Identify which cell holds the provided text, then report its (x, y) central coordinate. 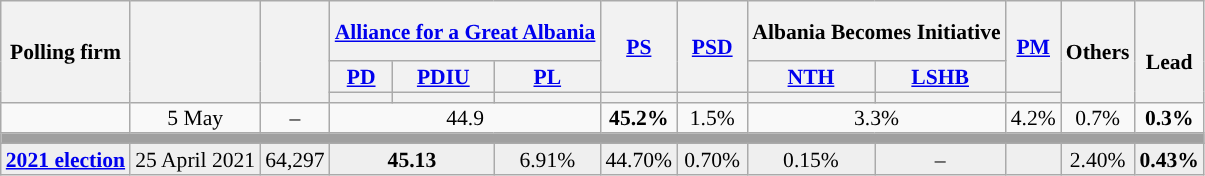
0.3% (1168, 118)
2021 election (66, 160)
3.3% (876, 118)
Others (1098, 52)
PM (1034, 46)
NTH (810, 76)
6.91% (547, 160)
2.40% (1098, 160)
Albania Becomes Initiative (876, 31)
45.2% (638, 118)
25 April 2021 (195, 160)
PL (547, 76)
Lead (1168, 52)
0.15% (810, 160)
44.9 (466, 118)
PS (638, 46)
Alliance for a Great Albania (466, 31)
1.5% (712, 118)
5 May (195, 118)
Polling firm (66, 52)
45.13 (412, 160)
4.2% (1034, 118)
PDIU (444, 76)
0.7% (1098, 118)
0.43% (1168, 160)
PD (362, 76)
0.70% (712, 160)
44.70% (638, 160)
PSD (712, 46)
64,297 (294, 160)
LSHB (940, 76)
